Pinpoint the cell where the given text exists, returning its (X, Y) midpoint coordinate. 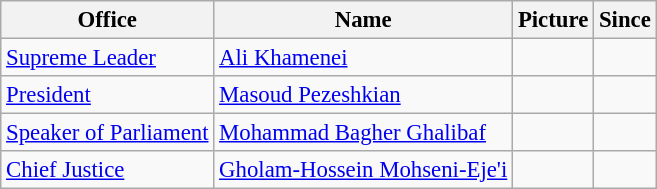
Chief Justice (108, 170)
Name (364, 20)
Supreme Leader (108, 58)
Ali Khamenei (364, 58)
Speaker of Parliament (108, 133)
Mohammad Bagher Ghalibaf (364, 133)
Gholam-Hossein Mohseni-Eje'i (364, 170)
Picture (554, 20)
President (108, 95)
Office (108, 20)
Masoud Pezeshkian (364, 95)
Since (626, 20)
